Locate the cell with the specified text and output its [X, Y] center coordinate. 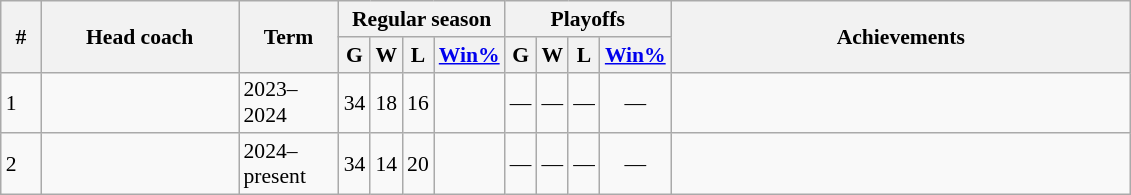
Playoffs [588, 19]
2 [21, 164]
Head coach [140, 36]
18 [386, 102]
# [21, 36]
Achievements [901, 36]
2024–present [288, 164]
Term [288, 36]
Regular season [422, 19]
20 [418, 164]
2023–2024 [288, 102]
1 [21, 102]
16 [418, 102]
14 [386, 164]
